For the text-containing cell, return its midpoint in (X, Y) coordinate format. 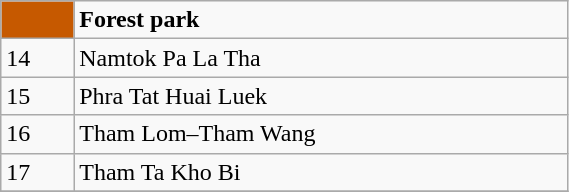
Namtok Pa La Tha (321, 58)
Tham Lom–Tham Wang (321, 134)
14 (38, 58)
16 (38, 134)
Tham Ta Kho Bi (321, 172)
Phra Tat Huai Luek (321, 96)
15 (38, 96)
Forest park (321, 20)
17 (38, 172)
